Extract the [X, Y] coordinate from the center of the cell holding the provided text.  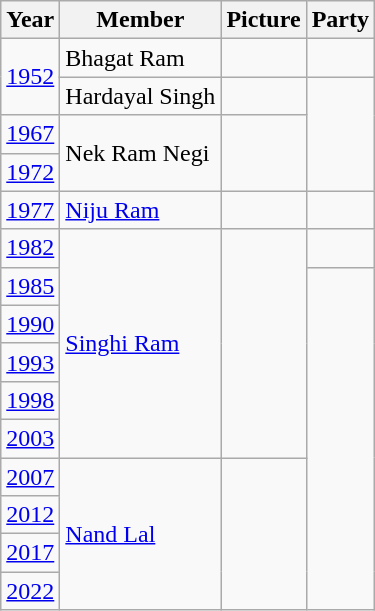
1952 [30, 77]
Member [140, 20]
2022 [30, 591]
1967 [30, 134]
Niju Ram [140, 210]
1972 [30, 172]
Party [340, 20]
Bhagat Ram [140, 58]
1998 [30, 400]
Year [30, 20]
1990 [30, 324]
2012 [30, 515]
Nand Lal [140, 534]
2007 [30, 477]
1985 [30, 286]
2017 [30, 553]
Hardayal Singh [140, 96]
Picture [264, 20]
Singhi Ram [140, 343]
Nek Ram Negi [140, 153]
2003 [30, 438]
1993 [30, 362]
1977 [30, 210]
1982 [30, 248]
